Provide the (x, y) coordinate of the cell's center where the given text is located.  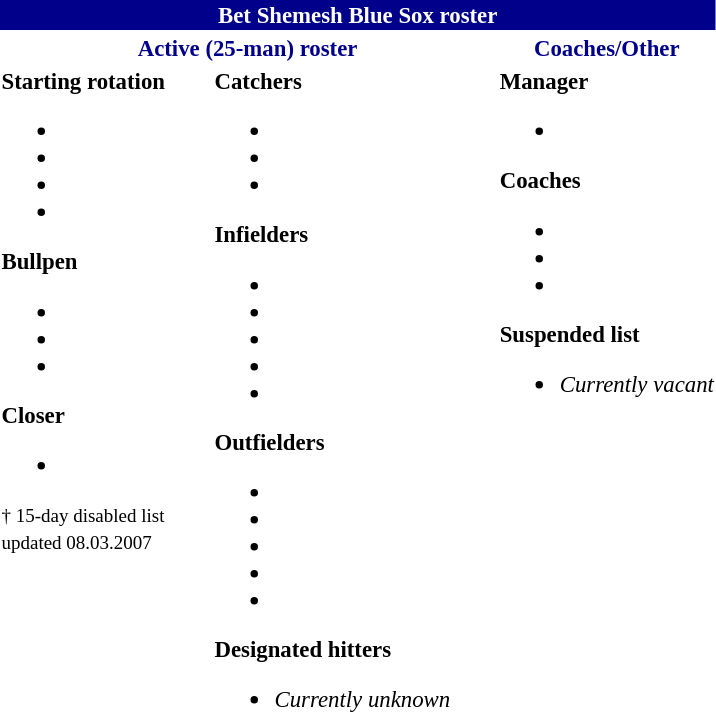
Bet Shemesh Blue Sox roster (358, 15)
Coaches/Other (606, 48)
Active (25-man) roster (248, 48)
